From the cell containing the given text, extract its center point as [X, Y] coordinate. 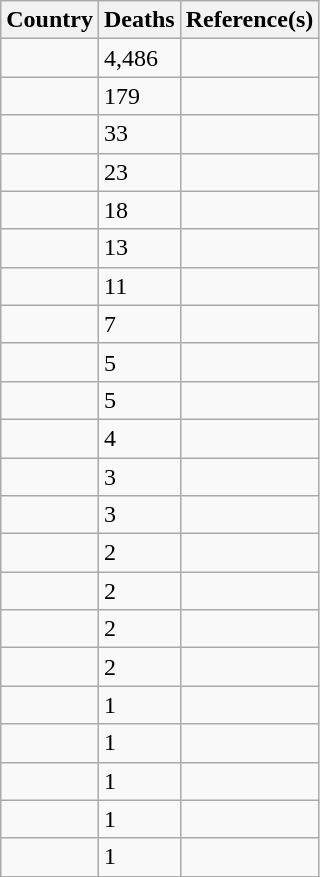
Reference(s) [250, 20]
13 [139, 248]
23 [139, 172]
18 [139, 210]
Deaths [139, 20]
4,486 [139, 58]
11 [139, 286]
7 [139, 324]
4 [139, 438]
Country [50, 20]
33 [139, 134]
179 [139, 96]
